Find where the given text appears and provide that cell's center as (X, Y) coordinate. 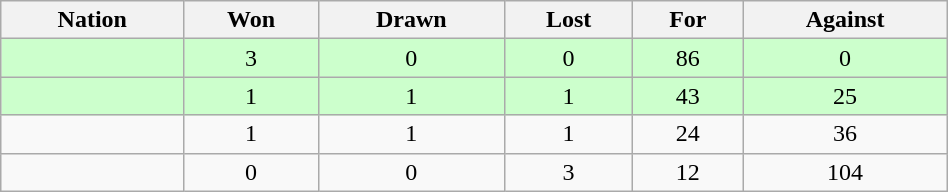
Lost (568, 20)
36 (845, 134)
24 (688, 134)
86 (688, 58)
25 (845, 96)
43 (688, 96)
Against (845, 20)
12 (688, 172)
Nation (92, 20)
104 (845, 172)
For (688, 20)
Won (252, 20)
Drawn (411, 20)
